Provide the [x, y] coordinate of the cell's center where the given text is located.  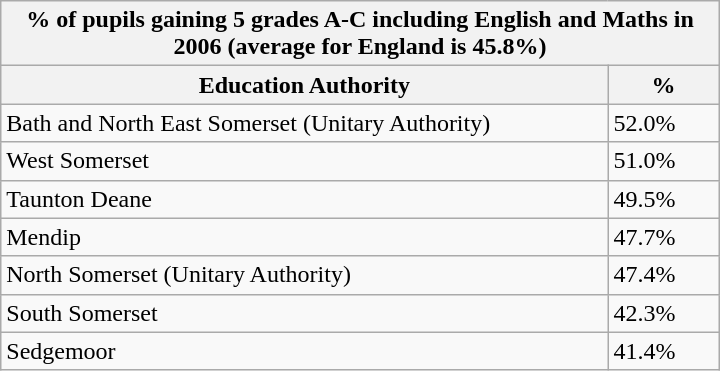
41.4% [664, 351]
North Somerset (Unitary Authority) [304, 275]
51.0% [664, 161]
Education Authority [304, 85]
South Somerset [304, 313]
Mendip [304, 237]
47.7% [664, 237]
49.5% [664, 199]
Sedgemoor [304, 351]
47.4% [664, 275]
52.0% [664, 123]
42.3% [664, 313]
Taunton Deane [304, 199]
West Somerset [304, 161]
% [664, 85]
Bath and North East Somerset (Unitary Authority) [304, 123]
% of pupils gaining 5 grades A-C including English and Maths in 2006 (average for England is 45.8%) [360, 34]
